Return the [X, Y] coordinate for the center point of the cell that contains the specified text.  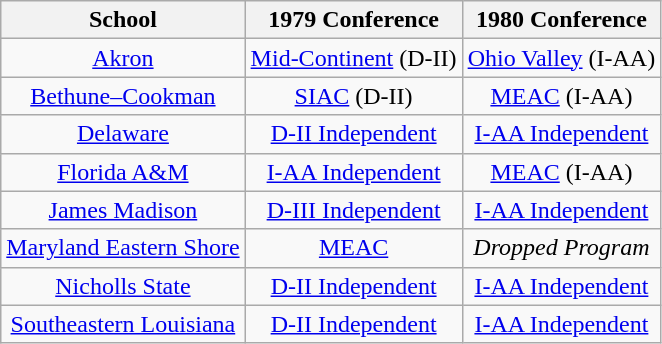
Mid-Continent (D-II) [354, 58]
Maryland Eastern Shore [123, 248]
Ohio Valley (I-AA) [562, 58]
D-III Independent [354, 210]
School [123, 20]
Akron [123, 58]
1980 Conference [562, 20]
Bethune–Cookman [123, 96]
Nicholls State [123, 286]
Dropped Program [562, 248]
Florida A&M [123, 172]
SIAC (D-II) [354, 96]
MEAC [354, 248]
Delaware [123, 134]
Southeastern Louisiana [123, 324]
James Madison [123, 210]
1979 Conference [354, 20]
